Output the [x, y] coordinate of the center of the cell containing the given text.  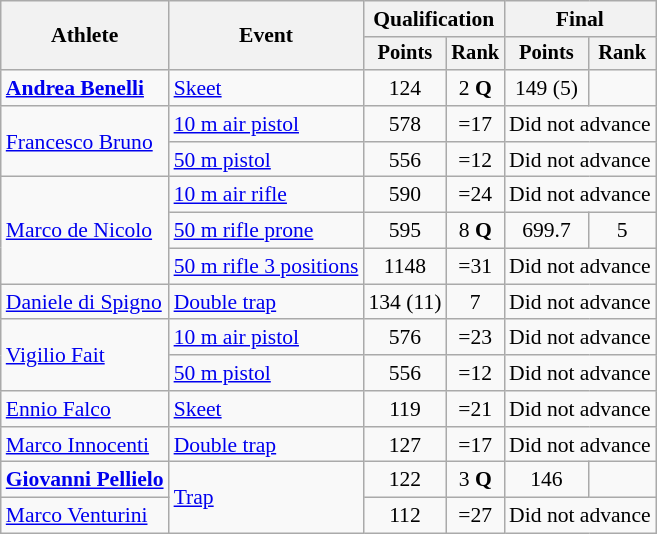
=21 [475, 409]
127 [404, 445]
112 [404, 516]
134 (11) [404, 302]
1148 [404, 267]
10 m air rifle [266, 195]
699.7 [546, 231]
Final [580, 19]
50 m rifle 3 positions [266, 267]
=24 [475, 195]
5 [622, 231]
590 [404, 195]
=27 [475, 516]
3 Q [475, 480]
578 [404, 124]
146 [546, 480]
Giovanni Pellielo [85, 480]
595 [404, 231]
50 m rifle prone [266, 231]
Marco Innocenti [85, 445]
122 [404, 480]
Athlete [85, 36]
Daniele di Spigno [85, 302]
Marco de Nicolo [85, 230]
149 (5) [546, 88]
576 [404, 338]
2 Q [475, 88]
124 [404, 88]
119 [404, 409]
Francesco Bruno [85, 142]
Trap [266, 498]
8 Q [475, 231]
=23 [475, 338]
Marco Venturini [85, 516]
Event [266, 36]
Qualification [434, 19]
Ennio Falco [85, 409]
7 [475, 302]
Vigilio Fait [85, 356]
=31 [475, 267]
Andrea Benelli [85, 88]
